Search for the cell housing the specified text and yield its (X, Y) center coordinate. 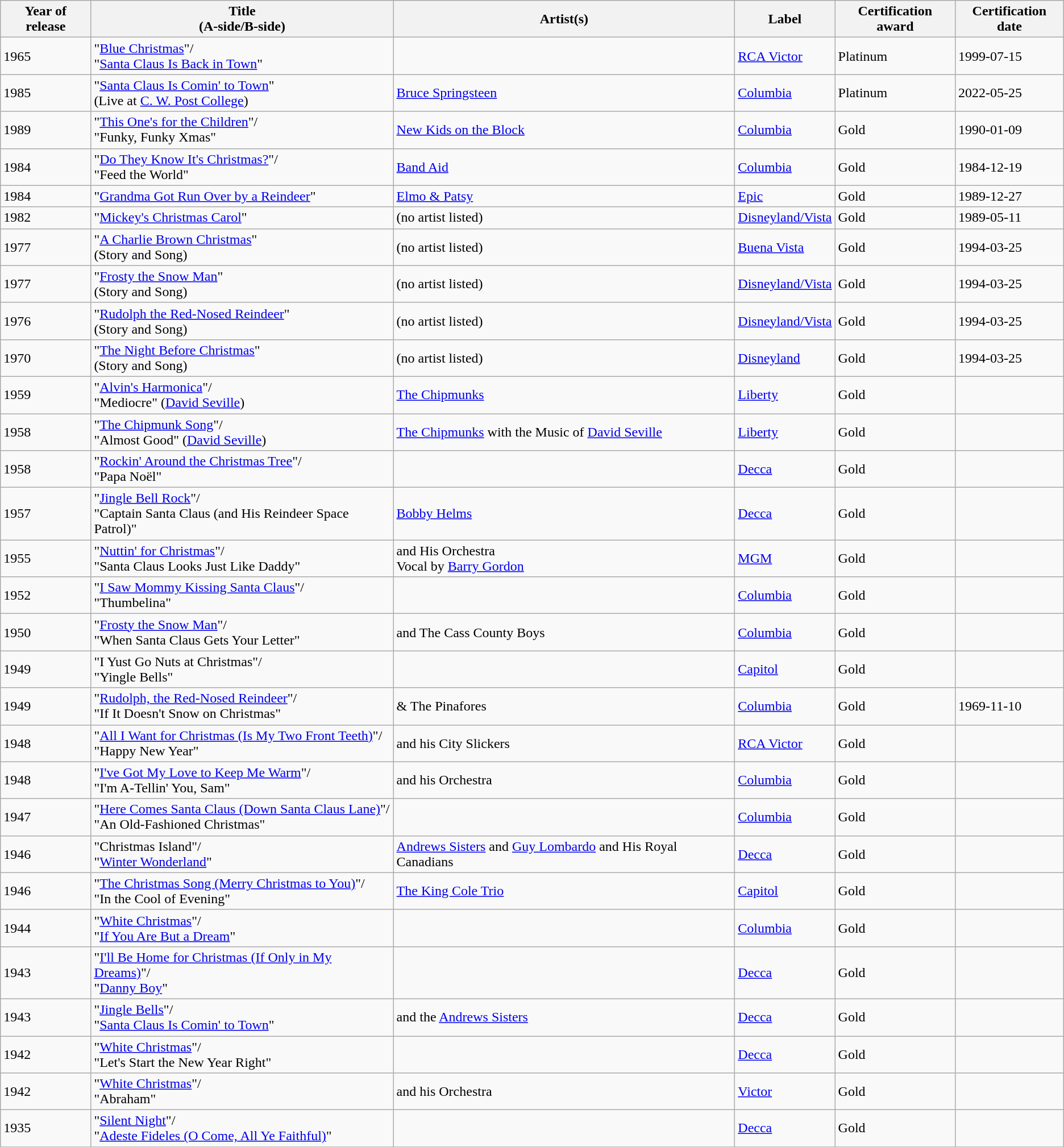
1989-05-11 (1009, 218)
Certification date (1009, 19)
"Rudolph the Red-Nosed Reindeer"(Story and Song) (242, 321)
1935 (45, 1129)
1989-12-27 (1009, 196)
"The Christmas Song (Merry Christmas to You)"/"In the Cool of Evening" (242, 891)
Band Aid (564, 167)
"Jingle Bell Rock"/"Captain Santa Claus (and His Reindeer Space Patrol)" (242, 514)
"White Christmas"/"If You Are But a Dream" (242, 928)
1970 (45, 358)
1944 (45, 928)
"The Chipmunk Song"/"Almost Good" (David Seville) (242, 432)
Bobby Helms (564, 514)
1989 (45, 130)
1984-12-19 (1009, 167)
1959 (45, 394)
Buena Vista (785, 247)
"Christmas Island"/"Winter Wonderland" (242, 854)
New Kids on the Block (564, 130)
"This One's for the Children"/"Funky, Funky Xmas" (242, 130)
Andrews Sisters and Guy Lombardo and His Royal Canadians (564, 854)
and his City Slickers (564, 743)
1969-11-10 (1009, 706)
MGM (785, 558)
"Nuttin' for Christmas"/"Santa Claus Looks Just Like Daddy" (242, 558)
Certification award (895, 19)
1955 (45, 558)
1957 (45, 514)
1985 (45, 93)
Victor (785, 1091)
and The Cass County Boys (564, 632)
"Jingle Bells"/"Santa Claus Is Comin' to Town" (242, 1017)
Year of release (45, 19)
2022-05-25 (1009, 93)
"All I Want for Christmas (Is My Two Front Teeth)"/"Happy New Year" (242, 743)
The Chipmunks (564, 394)
"Frosty the Snow Man"/"When Santa Claus Gets Your Letter" (242, 632)
"Silent Night"/"Adeste Fideles (O Come, All Ye Faithful)" (242, 1129)
"Here Comes Santa Claus (Down Santa Claus Lane)"/"An Old-Fashioned Christmas" (242, 817)
"Frosty the Snow Man"(Story and Song) (242, 284)
"I've Got My Love to Keep Me Warm"/"I'm A-Tellin' You, Sam" (242, 780)
1999-07-15 (1009, 56)
The King Cole Trio (564, 891)
"Mickey's Christmas Carol" (242, 218)
1990-01-09 (1009, 130)
"I Saw Mommy Kissing Santa Claus"/"Thumbelina" (242, 596)
"A Charlie Brown Christmas"(Story and Song) (242, 247)
The Chipmunks with the Music of David Seville (564, 432)
Label (785, 19)
"Rudolph, the Red-Nosed Reindeer"/"If It Doesn't Snow on Christmas" (242, 706)
"Do They Know It's Christmas?"/"Feed the World" (242, 167)
1982 (45, 218)
1952 (45, 596)
"White Christmas"/"Let's Start the New Year Right" (242, 1054)
"I'll Be Home for Christmas (If Only in My Dreams)"/"Danny Boy" (242, 973)
1976 (45, 321)
Artist(s) (564, 19)
and His OrchestraVocal by Barry Gordon (564, 558)
& The Pinafores (564, 706)
"I Yust Go Nuts at Christmas"/"Yingle Bells" (242, 670)
"Grandma Got Run Over by a Reindeer" (242, 196)
Elmo & Patsy (564, 196)
Bruce Springsteen (564, 93)
Disneyland (785, 358)
"Rockin' Around the Christmas Tree"/"Papa Noël" (242, 469)
"Blue Christmas"/"Santa Claus Is Back in Town" (242, 56)
and the Andrews Sisters (564, 1017)
"Santa Claus Is Comin' to Town"(Live at C. W. Post College) (242, 93)
Epic (785, 196)
1947 (45, 817)
"White Christmas"/"Abraham" (242, 1091)
"The Night Before Christmas"(Story and Song) (242, 358)
1965 (45, 56)
Title(A-side/B-side) (242, 19)
"Alvin's Harmonica"/"Mediocre" (David Seville) (242, 394)
1950 (45, 632)
